Scan for the cell matching the given text and deliver its [x, y] coordinate at center. 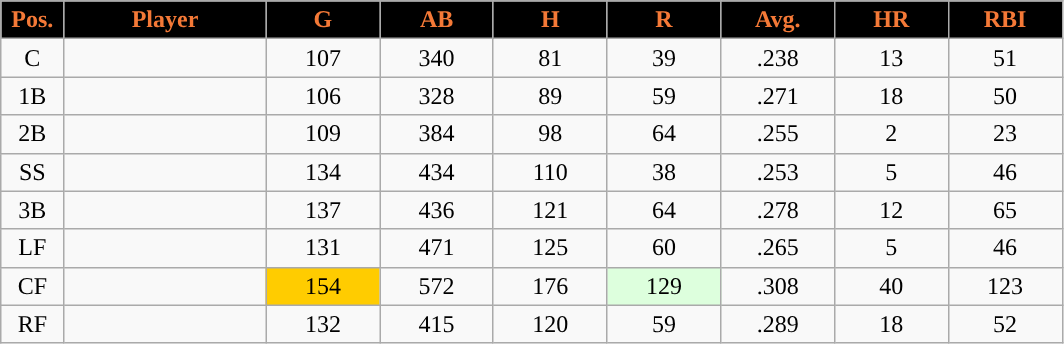
89 [550, 96]
12 [892, 210]
Pos. [32, 20]
3B [32, 210]
.253 [778, 172]
81 [550, 58]
572 [437, 286]
436 [437, 210]
.265 [778, 248]
38 [664, 172]
C [32, 58]
39 [664, 58]
RF [32, 324]
.238 [778, 58]
.271 [778, 96]
2 [892, 134]
R [664, 20]
51 [1005, 58]
106 [323, 96]
SS [32, 172]
107 [323, 58]
340 [437, 58]
2B [32, 134]
131 [323, 248]
132 [323, 324]
50 [1005, 96]
65 [1005, 210]
.278 [778, 210]
.289 [778, 324]
328 [437, 96]
154 [323, 286]
98 [550, 134]
.308 [778, 286]
CF [32, 286]
60 [664, 248]
134 [323, 172]
13 [892, 58]
471 [437, 248]
.255 [778, 134]
23 [1005, 134]
384 [437, 134]
137 [323, 210]
Player [165, 20]
G [323, 20]
110 [550, 172]
120 [550, 324]
123 [1005, 286]
52 [1005, 324]
125 [550, 248]
Avg. [778, 20]
40 [892, 286]
1B [32, 96]
176 [550, 286]
H [550, 20]
121 [550, 210]
LF [32, 248]
RBI [1005, 20]
434 [437, 172]
HR [892, 20]
129 [664, 286]
AB [437, 20]
109 [323, 134]
415 [437, 324]
